Extract the [x, y] coordinate from the center of the cell holding the provided text.  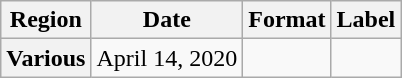
Region [46, 20]
Various [46, 58]
April 14, 2020 [167, 58]
Date [167, 20]
Format [287, 20]
Label [366, 20]
